Find where the given text appears and provide that cell's center as (X, Y) coordinate. 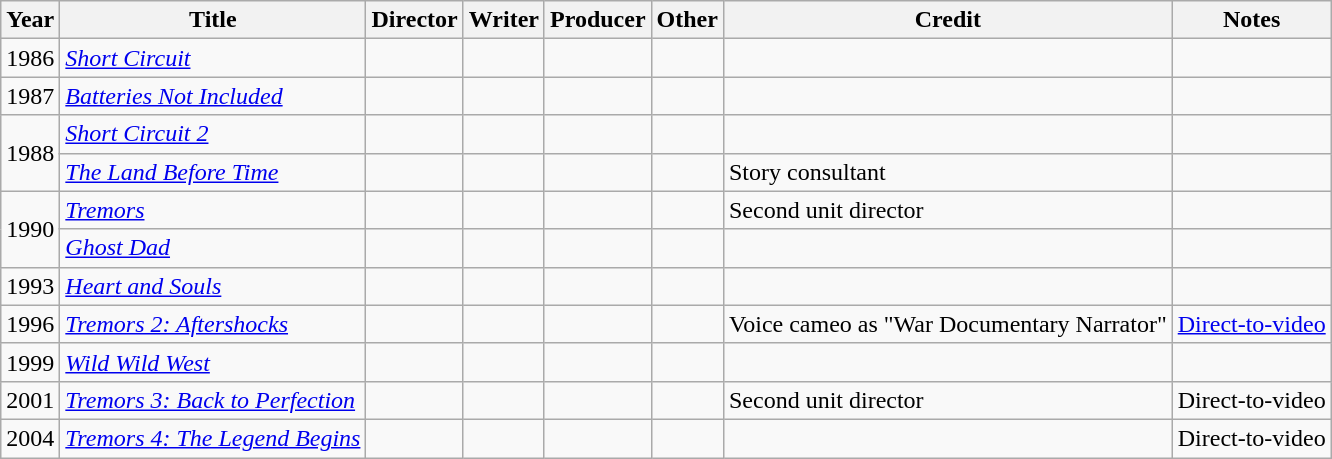
1996 (30, 324)
1999 (30, 362)
Heart and Souls (213, 286)
Tremors 4: The Legend Begins (213, 438)
1988 (30, 153)
Batteries Not Included (213, 96)
2004 (30, 438)
Director (414, 20)
Tremors 3: Back to Perfection (213, 400)
Tremors (213, 210)
Short Circuit 2 (213, 134)
The Land Before Time (213, 172)
Story consultant (948, 172)
Producer (598, 20)
Writer (504, 20)
Wild Wild West (213, 362)
Credit (948, 20)
Title (213, 20)
1993 (30, 286)
Voice cameo as "War Documentary Narrator" (948, 324)
1987 (30, 96)
Ghost Dad (213, 248)
1986 (30, 58)
1990 (30, 229)
Tremors 2: Aftershocks (213, 324)
Other (687, 20)
Notes (1252, 20)
2001 (30, 400)
Short Circuit (213, 58)
Year (30, 20)
